From the cell containing the given text, extract its center point as [x, y] coordinate. 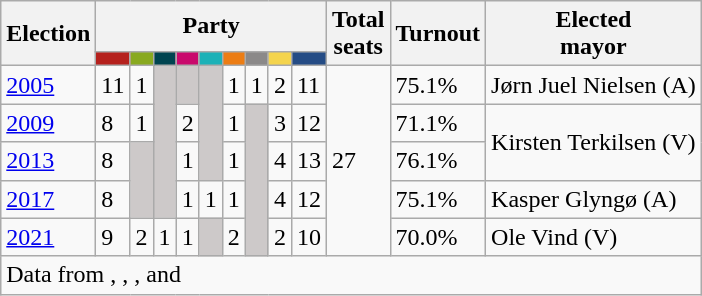
Totalseats [358, 34]
9 [113, 237]
Kasper Glyngø (A) [594, 199]
Electedmayor [594, 34]
Party [212, 26]
3 [280, 123]
Data from , , , and [352, 275]
Kirsten Terkilsen (V) [594, 142]
27 [358, 161]
Election [48, 34]
2017 [48, 199]
Turnout [438, 34]
2021 [48, 237]
10 [308, 237]
2005 [48, 85]
76.1% [438, 161]
2009 [48, 123]
70.0% [438, 237]
71.1% [438, 123]
13 [308, 161]
Ole Vind (V) [594, 237]
Jørn Juel Nielsen (A) [594, 85]
2013 [48, 161]
